Output the [x, y] coordinate of the center of the cell containing the given text.  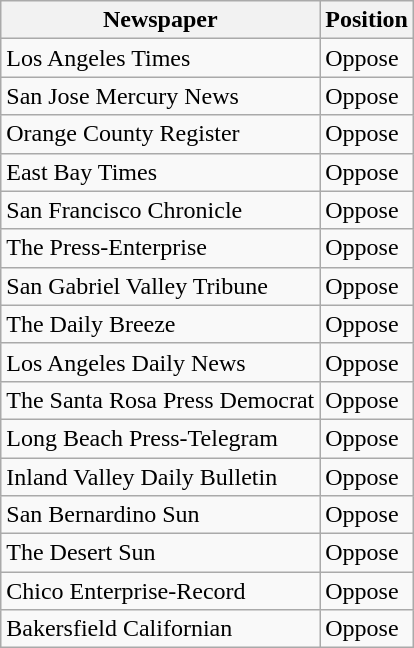
San Bernardino Sun [160, 515]
The Daily Breeze [160, 324]
Chico Enterprise-Record [160, 591]
San Jose Mercury News [160, 96]
East Bay Times [160, 172]
Orange County Register [160, 134]
Los Angeles Times [160, 58]
Newspaper [160, 20]
San Francisco Chronicle [160, 210]
The Press-Enterprise [160, 248]
The Desert Sun [160, 553]
Los Angeles Daily News [160, 362]
Inland Valley Daily Bulletin [160, 477]
Long Beach Press-Telegram [160, 438]
San Gabriel Valley Tribune [160, 286]
Bakersfield Californian [160, 629]
The Santa Rosa Press Democrat [160, 400]
Position [367, 20]
